Search for the cell housing the specified text and yield its (X, Y) center coordinate. 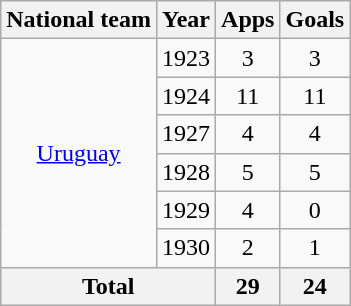
1930 (186, 248)
Apps (248, 20)
24 (315, 286)
Goals (315, 20)
Uruguay (79, 153)
1 (315, 248)
0 (315, 210)
1928 (186, 172)
2 (248, 248)
1923 (186, 58)
1929 (186, 210)
1924 (186, 96)
National team (79, 20)
Year (186, 20)
Total (108, 286)
1927 (186, 134)
29 (248, 286)
